Identify which cell holds the provided text, then report its [X, Y] central coordinate. 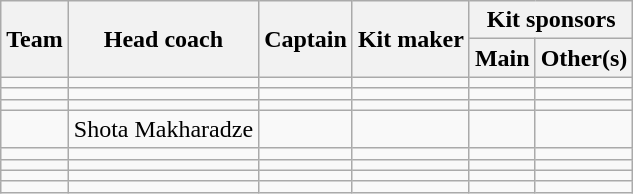
Captain [306, 39]
Main [502, 58]
Shota Makharadze [163, 129]
Other(s) [584, 58]
Kit sponsors [550, 20]
Team [35, 39]
Kit maker [410, 39]
Head coach [163, 39]
